Pinpoint the cell where the given text exists, returning its [X, Y] midpoint coordinate. 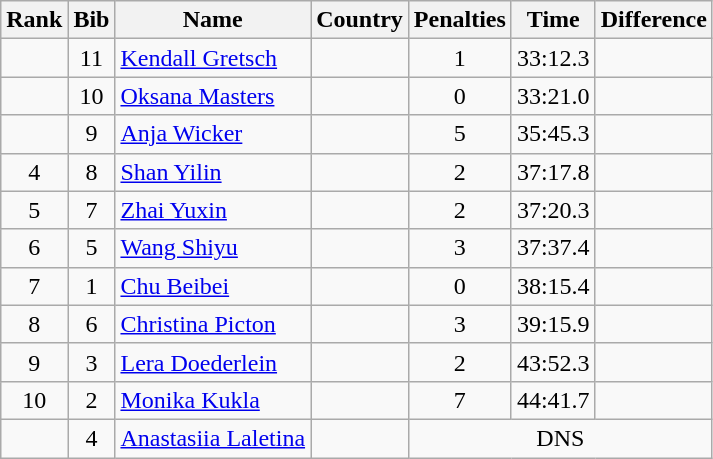
Anja Wicker [213, 134]
33:21.0 [553, 96]
37:17.8 [553, 172]
11 [92, 58]
Chu Beibei [213, 286]
Wang Shiyu [213, 248]
33:12.3 [553, 58]
Difference [654, 20]
Time [553, 20]
38:15.4 [553, 286]
Country [360, 20]
Oksana Masters [213, 96]
Name [213, 20]
Bib [92, 20]
Shan Yilin [213, 172]
44:41.7 [553, 400]
Penalties [460, 20]
37:20.3 [553, 210]
Rank [34, 20]
Lera Doederlein [213, 362]
Kendall Gretsch [213, 58]
DNS [560, 438]
35:45.3 [553, 134]
37:37.4 [553, 248]
43:52.3 [553, 362]
Anastasiia Laletina [213, 438]
Christina Picton [213, 324]
Monika Kukla [213, 400]
Zhai Yuxin [213, 210]
39:15.9 [553, 324]
